Detect which cell encompasses the target text, then output its (X, Y) center coordinate. 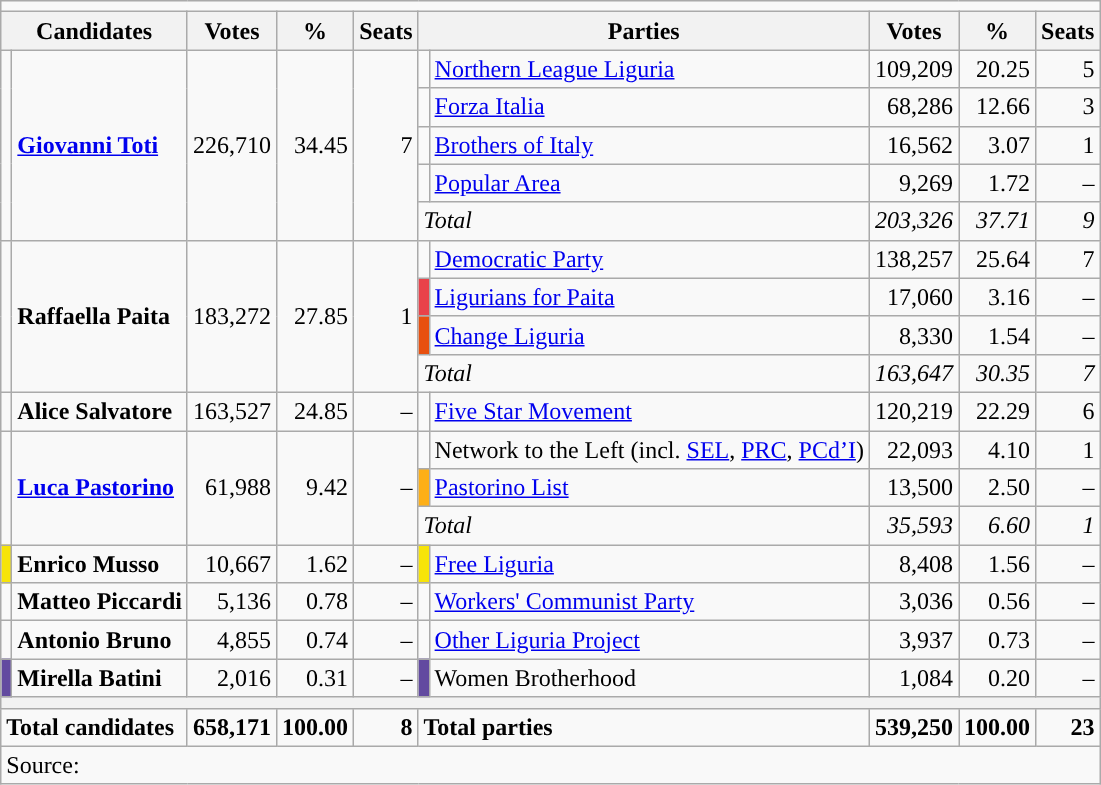
2,016 (232, 678)
10,667 (232, 564)
27.85 (316, 316)
8 (386, 727)
1.62 (316, 564)
1.72 (998, 183)
Luca Pastorino (100, 487)
0.78 (316, 602)
Raffaella Paita (100, 316)
34.45 (316, 145)
8,408 (914, 564)
4,855 (232, 640)
0.20 (998, 678)
Mirella Batini (100, 678)
3,937 (914, 640)
Women Brotherhood (649, 678)
16,562 (914, 145)
0.56 (998, 602)
17,060 (914, 297)
24.85 (316, 411)
8,330 (914, 335)
35,593 (914, 526)
Giovanni Toti (100, 145)
20.25 (998, 69)
138,257 (914, 259)
3,036 (914, 602)
23 (1068, 727)
658,171 (232, 727)
30.35 (998, 373)
Network to the Left (incl. SEL, PRC, PCd’I) (649, 449)
203,326 (914, 221)
163,647 (914, 373)
Matteo Piccardi (100, 602)
6 (1068, 411)
Northern League Liguria (649, 69)
9.42 (316, 487)
9,269 (914, 183)
Source: (550, 765)
Change Liguria (649, 335)
Antonio Bruno (100, 640)
163,527 (232, 411)
Democratic Party (649, 259)
Popular Area (649, 183)
5,136 (232, 602)
3.07 (998, 145)
Workers' Communist Party (649, 602)
2.50 (998, 488)
3 (1068, 107)
0.74 (316, 640)
12.66 (998, 107)
25.64 (998, 259)
3.16 (998, 297)
Brothers of Italy (649, 145)
183,272 (232, 316)
Total parties (644, 727)
109,209 (914, 69)
Other Liguria Project (649, 640)
1,084 (914, 678)
5 (1068, 69)
Candidates (94, 31)
Five Star Movement (649, 411)
6.60 (998, 526)
0.31 (316, 678)
Total candidates (94, 727)
0.73 (998, 640)
120,219 (914, 411)
Pastorino List (649, 488)
37.71 (998, 221)
Forza Italia (649, 107)
1.56 (998, 564)
Enrico Musso (100, 564)
1.54 (998, 335)
9 (1068, 221)
13,500 (914, 488)
61,988 (232, 487)
Alice Salvatore (100, 411)
68,286 (914, 107)
Ligurians for Paita (649, 297)
226,710 (232, 145)
22,093 (914, 449)
4.10 (998, 449)
Free Liguria (649, 564)
22.29 (998, 411)
Parties (644, 31)
539,250 (914, 727)
